Return the [X, Y] coordinate for the center point of the cell that contains the specified text.  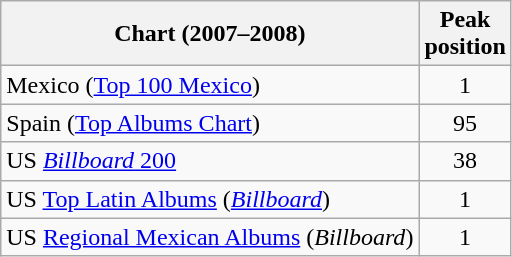
US Regional Mexican Albums (Billboard) [210, 237]
95 [465, 123]
38 [465, 161]
Chart (2007–2008) [210, 34]
US Top Latin Albums (Billboard) [210, 199]
Spain (Top Albums Chart) [210, 123]
Peakposition [465, 34]
US Billboard 200 [210, 161]
Mexico (Top 100 Mexico) [210, 85]
